Output the (X, Y) coordinate of the center of the cell containing the given text.  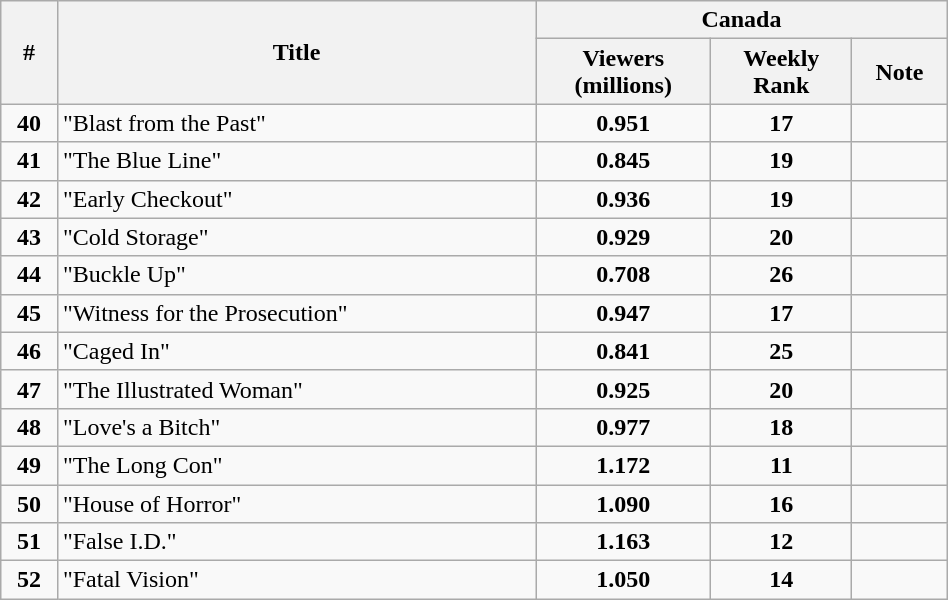
0.708 (624, 275)
14 (782, 580)
Title (296, 52)
"Blast from the Past" (296, 123)
51 (30, 542)
# (30, 52)
"The Long Con" (296, 465)
43 (30, 237)
48 (30, 427)
0.841 (624, 351)
"Caged In" (296, 351)
16 (782, 503)
52 (30, 580)
Note (900, 72)
1.090 (624, 503)
0.936 (624, 199)
"The Blue Line" (296, 161)
50 (30, 503)
1.163 (624, 542)
49 (30, 465)
12 (782, 542)
"House of Horror" (296, 503)
"Cold Storage" (296, 237)
0.925 (624, 389)
1.172 (624, 465)
44 (30, 275)
"Love's a Bitch" (296, 427)
0.929 (624, 237)
"False I.D." (296, 542)
0.977 (624, 427)
"Witness for the Prosecution" (296, 313)
WeeklyRank (782, 72)
"Early Checkout" (296, 199)
18 (782, 427)
"Fatal Vision" (296, 580)
Viewers(millions) (624, 72)
47 (30, 389)
26 (782, 275)
42 (30, 199)
"The Illustrated Woman" (296, 389)
Canada (742, 20)
11 (782, 465)
0.845 (624, 161)
0.947 (624, 313)
"Buckle Up" (296, 275)
45 (30, 313)
25 (782, 351)
41 (30, 161)
40 (30, 123)
46 (30, 351)
1.050 (624, 580)
0.951 (624, 123)
